Extract the [x, y] coordinate from the center of the cell holding the provided text.  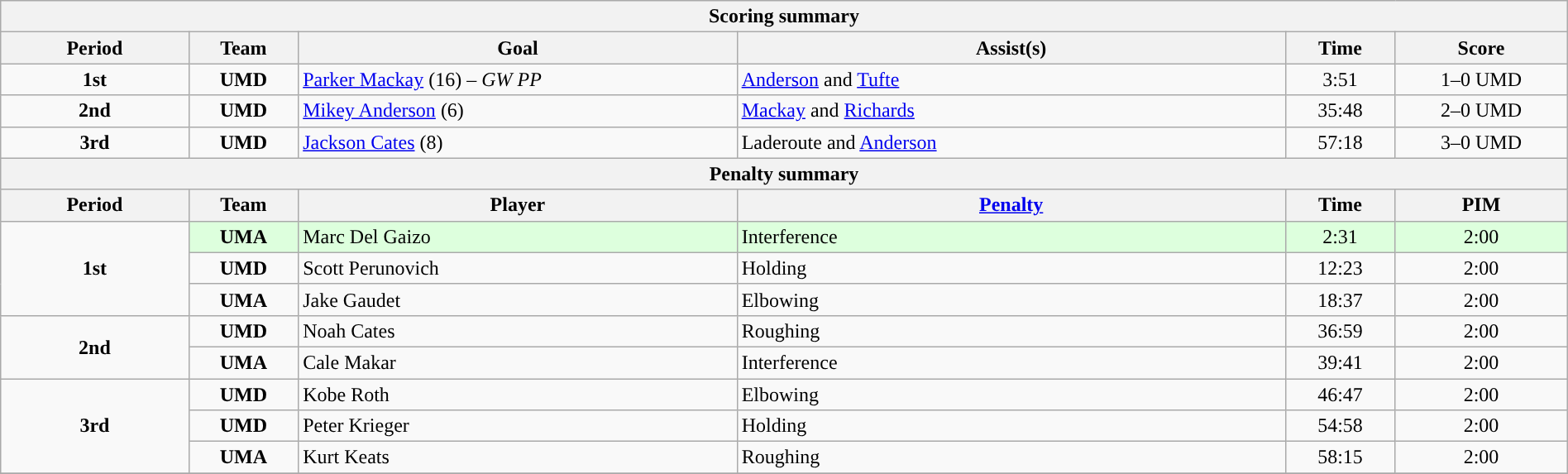
Scoring summary [784, 17]
3:51 [1340, 79]
Scott Perunovich [518, 268]
Anderson and Tufte [1011, 79]
Parker Mackay (16) – GW PP [518, 79]
18:37 [1340, 299]
Penalty summary [784, 174]
57:18 [1340, 142]
Cale Makar [518, 362]
Kobe Roth [518, 395]
Mikey Anderson (6) [518, 111]
12:23 [1340, 268]
Jake Gaudet [518, 299]
3–0 UMD [1481, 142]
2:31 [1340, 237]
Laderoute and Anderson [1011, 142]
2–0 UMD [1481, 111]
Player [518, 205]
Kurt Keats [518, 457]
58:15 [1340, 457]
46:47 [1340, 395]
1–0 UMD [1481, 79]
39:41 [1340, 362]
Mackay and Richards [1011, 111]
Noah Cates [518, 331]
Assist(s) [1011, 48]
Peter Krieger [518, 426]
Jackson Cates (8) [518, 142]
36:59 [1340, 331]
Score [1481, 48]
54:58 [1340, 426]
Penalty [1011, 205]
PIM [1481, 205]
Goal [518, 48]
35:48 [1340, 111]
Marc Del Gaizo [518, 237]
